Find where the given text appears and provide that cell's center as [X, Y] coordinate. 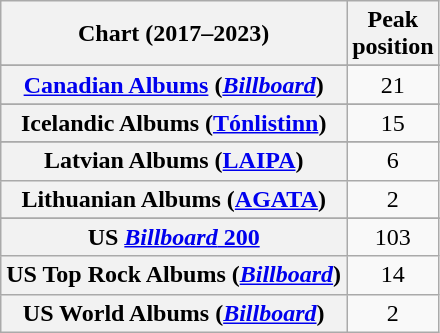
Icelandic Albums (Tónlistinn) [174, 123]
Lithuanian Albums (AGATA) [174, 199]
15 [393, 123]
Peakposition [393, 34]
103 [393, 237]
Latvian Albums (LAIPA) [174, 161]
US World Albums (Billboard) [174, 313]
US Top Rock Albums (Billboard) [174, 275]
14 [393, 275]
US Billboard 200 [174, 237]
Chart (2017–2023) [174, 34]
6 [393, 161]
21 [393, 85]
Canadian Albums (Billboard) [174, 85]
